Determine the [X, Y] coordinate at the center of the cell enclosing the given text.  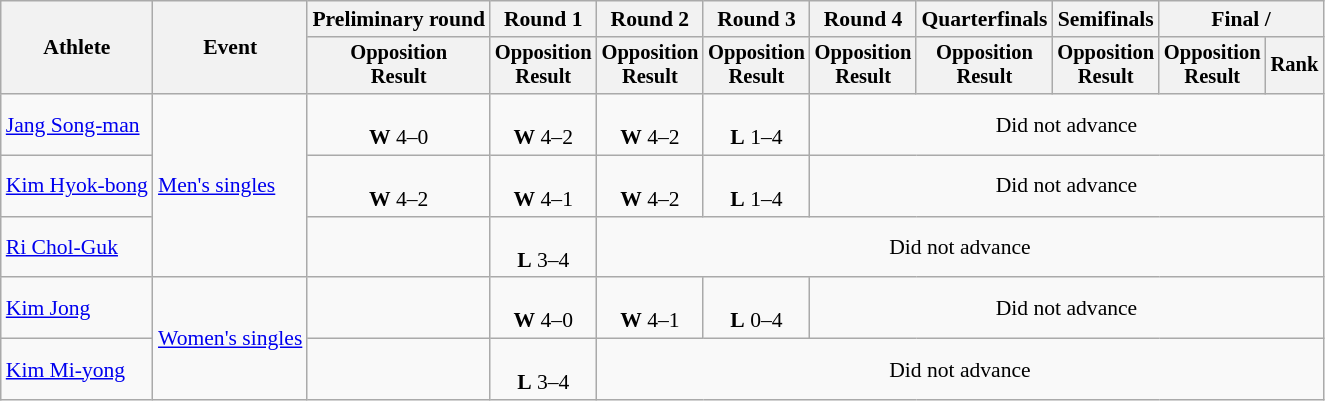
Round 4 [864, 19]
Rank [1295, 66]
Athlete [77, 48]
Men's singles [230, 186]
Kim Jong [77, 308]
Kim Mi-yong [77, 370]
Quarterfinals [984, 19]
Round 1 [544, 19]
Event [230, 48]
Final / [1241, 19]
Semifinals [1106, 19]
L 0–4 [756, 308]
Preliminary round [398, 19]
Jang Song-man [77, 124]
Women's singles [230, 339]
Round 3 [756, 19]
Ri Chol-Guk [77, 248]
Round 2 [650, 19]
Kim Hyok-bong [77, 186]
